Locate the cell with the specified text and output its (x, y) center coordinate. 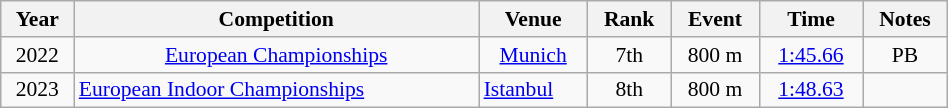
Istanbul (534, 90)
Venue (534, 19)
7th (630, 55)
Event (716, 19)
Munich (534, 55)
2023 (38, 90)
European Championships (276, 55)
8th (630, 90)
Year (38, 19)
PB (906, 55)
1:48.63 (810, 90)
2022 (38, 55)
Competition (276, 19)
Time (810, 19)
1:45.66 (810, 55)
Rank (630, 19)
Notes (906, 19)
European Indoor Championships (276, 90)
